Detect which cell encompasses the target text, then output its (X, Y) center coordinate. 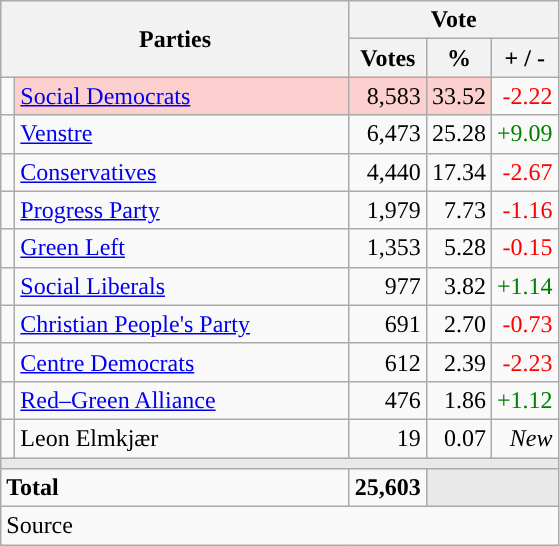
Vote (454, 20)
25.28 (458, 134)
Venstre (182, 134)
25,603 (388, 488)
New (524, 438)
5.28 (458, 248)
+ / - (524, 58)
-0.73 (524, 324)
2.70 (458, 324)
4,440 (388, 172)
1,353 (388, 248)
1.86 (458, 400)
-0.15 (524, 248)
Red–Green Alliance (182, 400)
Conservatives (182, 172)
Green Left (182, 248)
Centre Democrats (182, 362)
% (458, 58)
0.07 (458, 438)
Christian People's Party (182, 324)
19 (388, 438)
Source (280, 526)
476 (388, 400)
Leon Elmkjær (182, 438)
1,979 (388, 210)
Social Democrats (182, 96)
Social Liberals (182, 286)
691 (388, 324)
Total (176, 488)
+9.09 (524, 134)
-2.23 (524, 362)
977 (388, 286)
8,583 (388, 96)
17.34 (458, 172)
-2.22 (524, 96)
Progress Party (182, 210)
Votes (388, 58)
2.39 (458, 362)
+1.12 (524, 400)
Parties (176, 39)
3.82 (458, 286)
33.52 (458, 96)
-2.67 (524, 172)
-1.16 (524, 210)
612 (388, 362)
6,473 (388, 134)
+1.14 (524, 286)
7.73 (458, 210)
